Return the [X, Y] coordinate for the center point of the cell that contains the specified text.  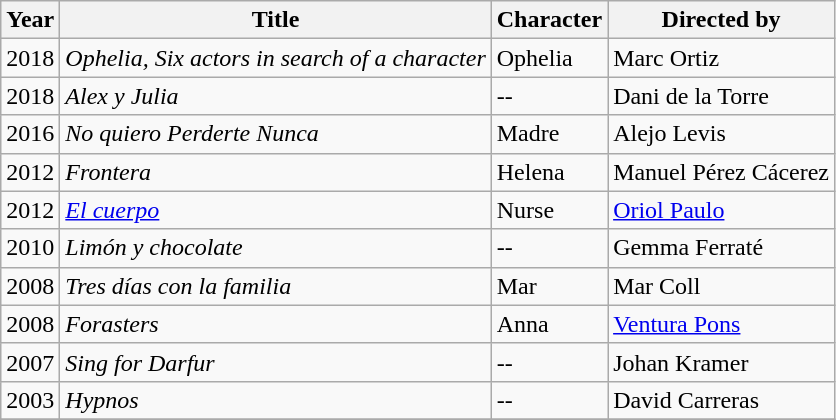
Ophelia, Six actors in search of a character [276, 58]
2007 [30, 362]
David Carreras [722, 400]
Ophelia [549, 58]
Helena [549, 172]
Frontera [276, 172]
Limón y chocolate [276, 248]
Character [549, 20]
Year [30, 20]
El cuerpo [276, 210]
Alejo Levis [722, 134]
Manuel Pérez Cácerez [722, 172]
Ventura Pons [722, 324]
2003 [30, 400]
Mar [549, 286]
Nurse [549, 210]
Tres días con la familia [276, 286]
Marc Ortiz [722, 58]
Johan Kramer [722, 362]
No quiero Perderte Nunca [276, 134]
Sing for Darfur [276, 362]
Forasters [276, 324]
2010 [30, 248]
Gemma Ferraté [722, 248]
Madre [549, 134]
Oriol Paulo [722, 210]
2016 [30, 134]
Alex y Julia [276, 96]
Anna [549, 324]
Dani de la Torre [722, 96]
Directed by [722, 20]
Title [276, 20]
Mar Coll [722, 286]
Hypnos [276, 400]
